Output the (X, Y) coordinate of the center of the cell containing the given text.  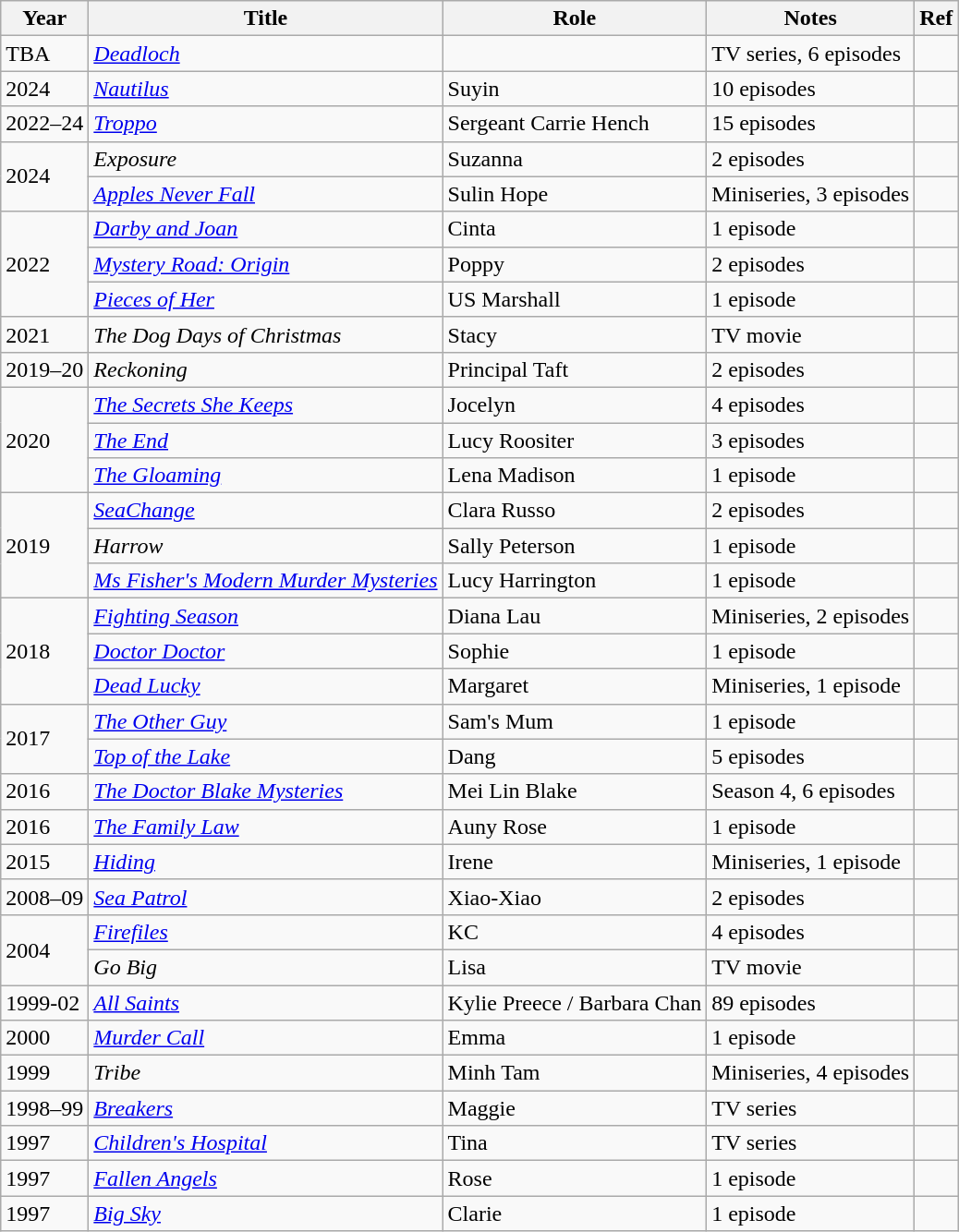
Fallen Angels (266, 1178)
Cinta (575, 229)
2022–24 (44, 124)
Doctor Doctor (266, 651)
Year (44, 18)
15 episodes (811, 124)
The Other Guy (266, 721)
Lucy Roositer (575, 441)
Clara Russo (575, 511)
Lisa (575, 967)
KC (575, 932)
Suzanna (575, 159)
Firefiles (266, 932)
SeaChange (266, 511)
Nautilus (266, 89)
Sea Patrol (266, 897)
Troppo (266, 124)
TBA (44, 54)
1998–99 (44, 1108)
1999-02 (44, 1002)
The Secrets She Keeps (266, 405)
Sally Peterson (575, 546)
Deadloch (266, 54)
Miniseries, 4 episodes (811, 1073)
Poppy (575, 264)
Irene (575, 862)
Miniseries, 3 episodes (811, 194)
2021 (44, 334)
Maggie (575, 1108)
The Doctor Blake Mysteries (266, 791)
Children's Hospital (266, 1143)
Minh Tam (575, 1073)
Xiao-Xiao (575, 897)
US Marshall (575, 299)
Rose (575, 1178)
Harrow (266, 546)
Jocelyn (575, 405)
Mystery Road: Origin (266, 264)
Principal Taft (575, 369)
3 episodes (811, 441)
Reckoning (266, 369)
Pieces of Her (266, 299)
5 episodes (811, 756)
2018 (44, 651)
Title (266, 18)
Murder Call (266, 1038)
2000 (44, 1038)
Kylie Preece / Barbara Chan (575, 1002)
Diana Lau (575, 616)
1999 (44, 1073)
Apples Never Fall (266, 194)
2008–09 (44, 897)
The Dog Days of Christmas (266, 334)
Lucy Harrington (575, 581)
TV series, 6 episodes (811, 54)
The End (266, 441)
Stacy (575, 334)
2019–20 (44, 369)
Sophie (575, 651)
Suyin (575, 89)
Mei Lin Blake (575, 791)
2004 (44, 949)
Dang (575, 756)
2020 (44, 440)
Dead Lucky (266, 686)
Ms Fisher's Modern Murder Mysteries (266, 581)
Sam's Mum (575, 721)
Breakers (266, 1108)
Go Big (266, 967)
10 episodes (811, 89)
89 episodes (811, 1002)
Emma (575, 1038)
Tina (575, 1143)
2017 (44, 739)
Miniseries, 2 episodes (811, 616)
2022 (44, 264)
Margaret (575, 686)
Big Sky (266, 1214)
Tribe (266, 1073)
The Gloaming (266, 476)
Darby and Joan (266, 229)
Season 4, 6 episodes (811, 791)
2019 (44, 546)
2015 (44, 862)
Role (575, 18)
Sergeant Carrie Hench (575, 124)
Fighting Season (266, 616)
The Family Law (266, 827)
Top of the Lake (266, 756)
Hiding (266, 862)
Notes (811, 18)
Exposure (266, 159)
All Saints (266, 1002)
Auny Rose (575, 827)
Lena Madison (575, 476)
Ref (937, 18)
Clarie (575, 1214)
Sulin Hope (575, 194)
